Find where the given text appears and provide that cell's center as [X, Y] coordinate. 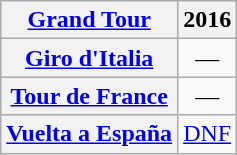
Vuelta a España [90, 134]
DNF [208, 134]
Grand Tour [90, 20]
Giro d'Italia [90, 58]
Tour de France [90, 96]
2016 [208, 20]
